Capture the cell that displays the provided text and extract its [X, Y] central coordinate. 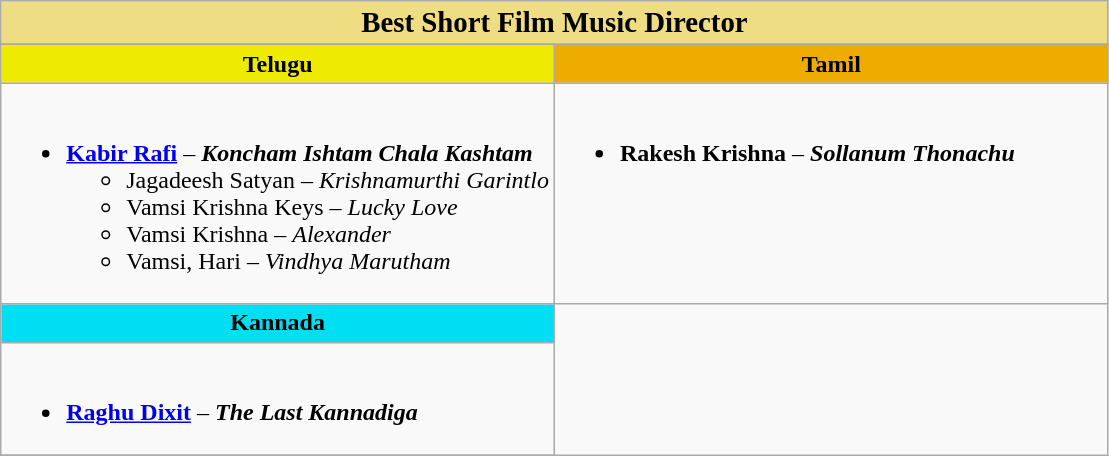
Kannada [278, 323]
Best Short Film Music Director [554, 23]
Rakesh Krishna – Sollanum Thonachu [831, 194]
Raghu Dixit – The Last Kannadiga [278, 398]
Tamil [831, 64]
Telugu [278, 64]
